Provide the (x, y) coordinate of the cell's center where the given text is located.  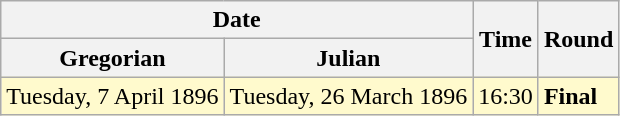
Tuesday, 26 March 1896 (348, 96)
Tuesday, 7 April 1896 (112, 96)
Final (578, 96)
Julian (348, 58)
Round (578, 39)
Date (237, 20)
Time (506, 39)
16:30 (506, 96)
Gregorian (112, 58)
